Find where the given text appears and provide that cell's center as [x, y] coordinate. 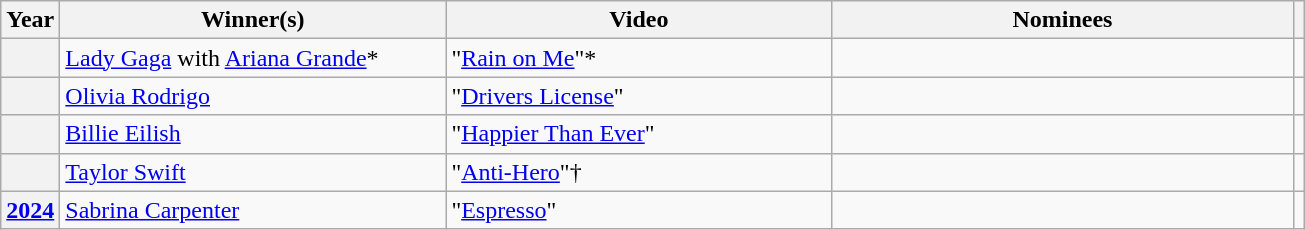
Nominees [1062, 20]
"Anti-Hero"† [639, 172]
Video [639, 20]
Sabrina Carpenter [253, 210]
Billie Eilish [253, 134]
"Drivers License" [639, 96]
Lady Gaga with Ariana Grande* [253, 58]
"Rain on Me"* [639, 58]
"Espresso" [639, 210]
Olivia Rodrigo [253, 96]
Winner(s) [253, 20]
2024 [30, 210]
Year [30, 20]
Taylor Swift [253, 172]
"Happier Than Ever" [639, 134]
